Search for the cell housing the specified text and yield its (X, Y) center coordinate. 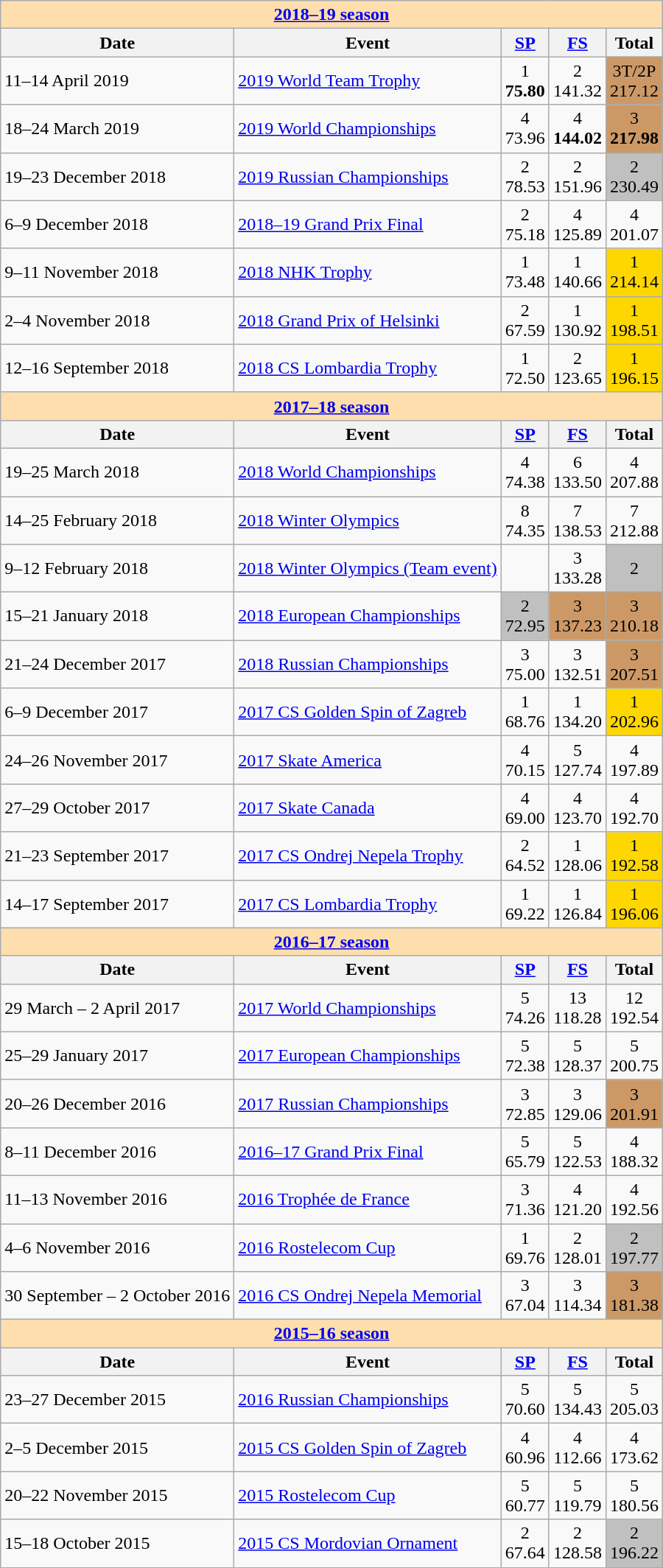
2 128.01 (578, 1247)
1 72.50 (525, 368)
25–29 January 2017 (118, 1055)
5 60.77 (525, 1496)
1 198.51 (634, 320)
20–22 November 2015 (118, 1496)
2 196.22 (634, 1543)
1 196.06 (634, 903)
1 196.15 (634, 368)
5 205.03 (634, 1400)
1 69.76 (525, 1247)
15–18 October 2015 (118, 1543)
2018 CS Lombardia Trophy (368, 368)
14–17 September 2017 (118, 903)
1 126.84 (578, 903)
2017 CS Lombardia Trophy (368, 903)
3 201.91 (634, 1104)
5 119.79 (578, 1496)
1 73.48 (525, 273)
2016 CS Ondrej Nepela Memorial (368, 1295)
30 September – 2 October 2016 (118, 1295)
2018–19 season (331, 15)
1 134.20 (578, 712)
4 123.70 (578, 808)
3 181.38 (634, 1295)
4 144.02 (578, 128)
2017 European Championships (368, 1055)
2 151.96 (578, 177)
2 67.64 (525, 1543)
4 188.32 (634, 1151)
21–24 December 2017 (118, 665)
3 217.98 (634, 128)
2016–17 Grand Prix Final (368, 1151)
6–9 December 2018 (118, 224)
2017 Skate America (368, 760)
9–12 February 2018 (118, 569)
2 197.77 (634, 1247)
3 207.51 (634, 665)
11–14 April 2019 (118, 81)
2 64.52 (525, 856)
2 72.95 (525, 616)
3 72.85 (525, 1104)
4 125.89 (578, 224)
2018 Russian Championships (368, 665)
13 118.28 (578, 1008)
5 180.56 (634, 1496)
3 132.51 (578, 665)
3 129.06 (578, 1104)
12–16 September 2018 (118, 368)
8–11 December 2016 (118, 1151)
4 197.89 (634, 760)
1 192.58 (634, 856)
3 114.34 (578, 1295)
2018–19 Grand Prix Final (368, 224)
12 192.54 (634, 1008)
21–23 September 2017 (118, 856)
2019 World Team Trophy (368, 81)
15–21 January 2018 (118, 616)
4 192.56 (634, 1200)
2017 CS Golden Spin of Zagreb (368, 712)
2015–16 season (331, 1334)
7 212.88 (634, 520)
9–11 November 2018 (118, 273)
2 67.59 (525, 320)
2015 CS Golden Spin of Zagreb (368, 1447)
2 230.49 (634, 177)
2–5 December 2015 (118, 1447)
4 201.07 (634, 224)
2016 Rostelecom Cup (368, 1247)
1 128.06 (578, 856)
3 133.28 (578, 569)
2 123.65 (578, 368)
3 137.23 (578, 616)
4 60.96 (525, 1447)
5 134.43 (578, 1400)
8 74.35 (525, 520)
20–26 December 2016 (118, 1104)
2019 Russian Championships (368, 177)
2017 Skate Canada (368, 808)
5 128.37 (578, 1055)
2018 Grand Prix of Helsinki (368, 320)
2017 CS Ondrej Nepela Trophy (368, 856)
3 75.00 (525, 665)
2019 World Championships (368, 128)
1 214.14 (634, 273)
4 192.70 (634, 808)
2017 World Championships (368, 1008)
2 78.53 (525, 177)
2018 NHK Trophy (368, 273)
5 65.79 (525, 1151)
3 67.04 (525, 1295)
2015 CS Mordovian Ornament (368, 1543)
1 140.66 (578, 273)
2016 Trophée de France (368, 1200)
5 74.26 (525, 1008)
7 138.53 (578, 520)
4 121.20 (578, 1200)
29 March – 2 April 2017 (118, 1008)
5 127.74 (578, 760)
3 210.18 (634, 616)
2 75.18 (525, 224)
4 74.38 (525, 472)
2016–17 season (331, 942)
1 68.76 (525, 712)
4 70.15 (525, 760)
2–4 November 2018 (118, 320)
2 (634, 569)
5 200.75 (634, 1055)
4–6 November 2016 (118, 1247)
2018 Winter Olympics (Team event) (368, 569)
2017–18 season (331, 406)
1 75.80 (525, 81)
23–27 December 2015 (118, 1400)
1 69.22 (525, 903)
11–13 November 2016 (118, 1200)
27–29 October 2017 (118, 808)
5 70.60 (525, 1400)
4 112.66 (578, 1447)
4 69.00 (525, 808)
3 71.36 (525, 1200)
6–9 December 2017 (118, 712)
3T/2P 217.12 (634, 81)
19–25 March 2018 (118, 472)
2018 European Championships (368, 616)
4 207.88 (634, 472)
2016 Russian Championships (368, 1400)
18–24 March 2019 (118, 128)
2017 Russian Championships (368, 1104)
24–26 November 2017 (118, 760)
5 72.38 (525, 1055)
2018 Winter Olympics (368, 520)
1 202.96 (634, 712)
4 173.62 (634, 1447)
14–25 February 2018 (118, 520)
2 128.58 (578, 1543)
5 122.53 (578, 1151)
2 141.32 (578, 81)
2015 Rostelecom Cup (368, 1496)
6 133.50 (578, 472)
2018 World Championships (368, 472)
1 130.92 (578, 320)
19–23 December 2018 (118, 177)
4 73.96 (525, 128)
